Scan for the cell matching the given text and deliver its [x, y] coordinate at center. 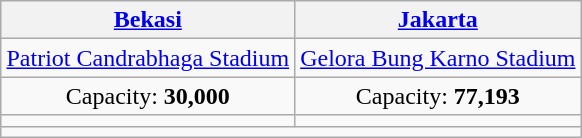
Gelora Bung Karno Stadium [438, 58]
Capacity: 30,000 [148, 96]
Jakarta [438, 20]
Patriot Candrabhaga Stadium [148, 58]
Capacity: 77,193 [438, 96]
Bekasi [148, 20]
